Locate the cell with the specified text and output its [X, Y] center coordinate. 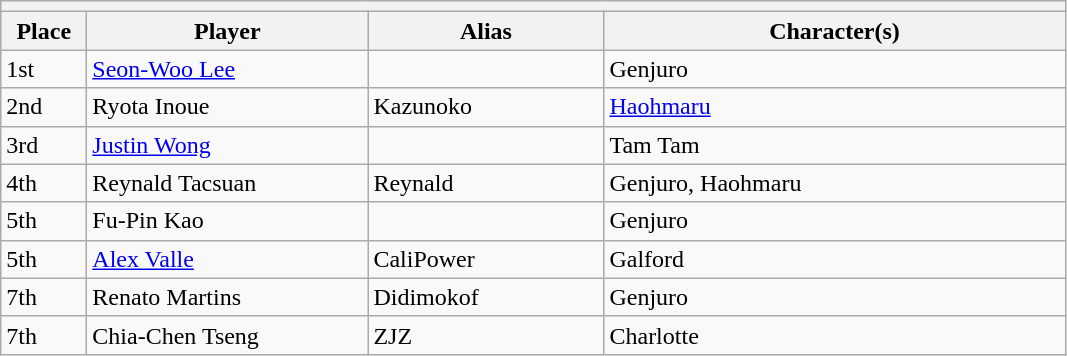
Alias [486, 31]
Haohmaru [834, 107]
Charlotte [834, 335]
Reynald [486, 183]
Renato Martins [228, 297]
Seon-Woo Lee [228, 69]
3rd [44, 145]
Genjuro, Haohmaru [834, 183]
Justin Wong [228, 145]
Alex Valle [228, 259]
1st [44, 69]
Place [44, 31]
ZJZ [486, 335]
CaliPower [486, 259]
Chia-Chen Tseng [228, 335]
Fu-Pin Kao [228, 221]
Galford [834, 259]
Reynald Tacsuan [228, 183]
Tam Tam [834, 145]
Ryota Inoue [228, 107]
4th [44, 183]
2nd [44, 107]
Player [228, 31]
Character(s) [834, 31]
Didimokof [486, 297]
Kazunoko [486, 107]
